From the cell containing the given text, extract its center point as [x, y] coordinate. 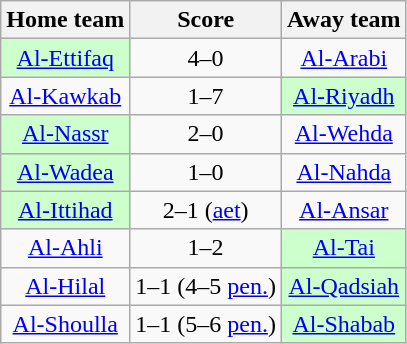
1–2 [206, 248]
1–1 (5–6 pen.) [206, 324]
Home team [66, 20]
4–0 [206, 58]
Al-Wehda [344, 134]
Al-Ansar [344, 210]
Al-Shabab [344, 324]
Al-Ahli [66, 248]
Al-Nahda [344, 172]
Al-Shoulla [66, 324]
Away team [344, 20]
Al-Wadea [66, 172]
2–1 (aet) [206, 210]
Al-Ettifaq [66, 58]
1–7 [206, 96]
Al-Riyadh [344, 96]
2–0 [206, 134]
Al-Tai [344, 248]
Al-Hilal [66, 286]
Al-Qadsiah [344, 286]
Al-Ittihad [66, 210]
Score [206, 20]
1–0 [206, 172]
Al-Arabi [344, 58]
Al-Kawkab [66, 96]
Al-Nassr [66, 134]
1–1 (4–5 pen.) [206, 286]
